Output the [X, Y] coordinate of the center of the cell containing the given text.  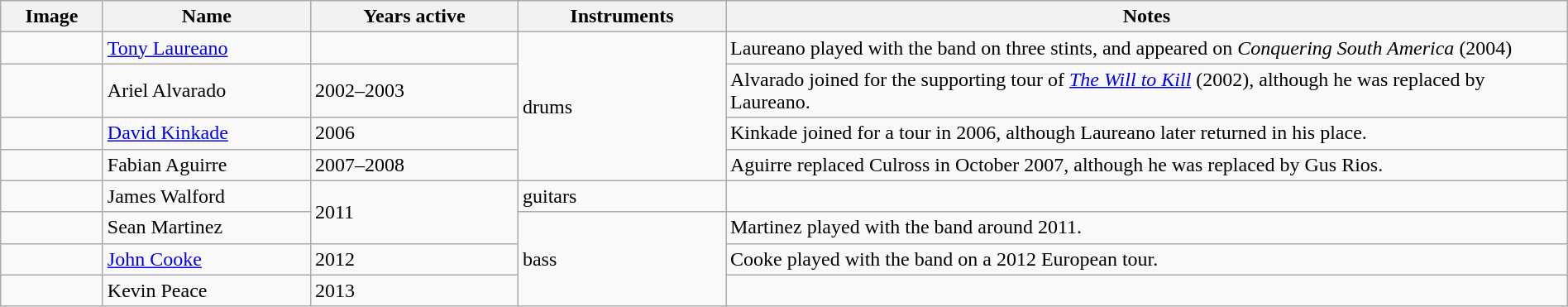
Alvarado joined for the supporting tour of The Will to Kill (2002), although he was replaced by Laureano. [1147, 91]
guitars [622, 196]
Kinkade joined for a tour in 2006, although Laureano later returned in his place. [1147, 133]
David Kinkade [207, 133]
Ariel Alvarado [207, 91]
Laureano played with the band on three stints, and appeared on Conquering South America (2004) [1147, 48]
James Walford [207, 196]
Years active [414, 17]
bass [622, 259]
2007–2008 [414, 165]
2011 [414, 212]
Image [52, 17]
Cooke played with the band on a 2012 European tour. [1147, 259]
2006 [414, 133]
2013 [414, 290]
John Cooke [207, 259]
Name [207, 17]
Martinez played with the band around 2011. [1147, 228]
drums [622, 106]
Sean Martinez [207, 228]
2012 [414, 259]
Fabian Aguirre [207, 165]
Tony Laureano [207, 48]
2002–2003 [414, 91]
Kevin Peace [207, 290]
Notes [1147, 17]
Aguirre replaced Culross in October 2007, although he was replaced by Gus Rios. [1147, 165]
Instruments [622, 17]
